Provide the (X, Y) coordinate of the cell's center where the given text is located.  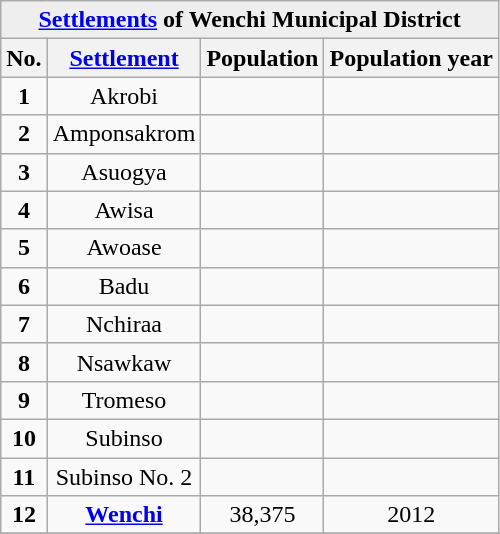
Nchiraa (124, 324)
8 (24, 362)
11 (24, 477)
1 (24, 96)
Settlement (124, 58)
6 (24, 286)
Awisa (124, 210)
Nsawkaw (124, 362)
Settlements of Wenchi Municipal District (250, 20)
Subinso (124, 438)
9 (24, 400)
Tromeso (124, 400)
Badu (124, 286)
Population year (411, 58)
2012 (411, 515)
Amponsakrom (124, 134)
Awoase (124, 248)
3 (24, 172)
No. (24, 58)
Population (262, 58)
Wenchi (124, 515)
10 (24, 438)
12 (24, 515)
Subinso No. 2 (124, 477)
2 (24, 134)
4 (24, 210)
7 (24, 324)
Akrobi (124, 96)
Asuogya (124, 172)
5 (24, 248)
38,375 (262, 515)
